Search for the cell housing the specified text and yield its (X, Y) center coordinate. 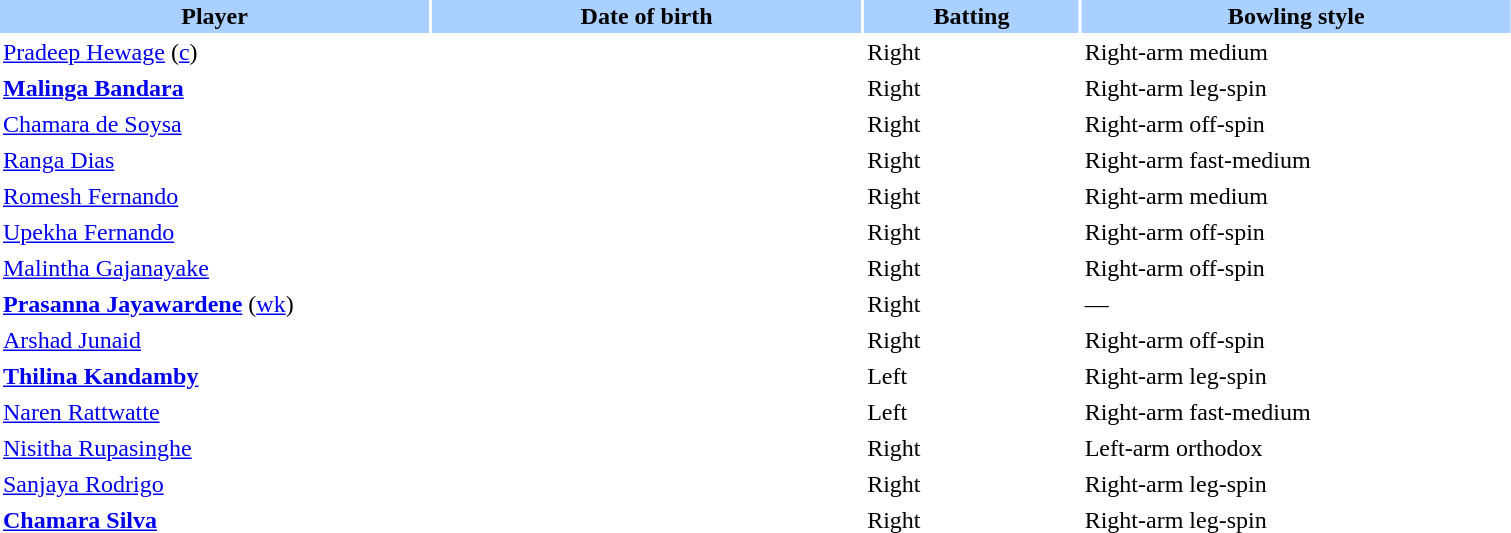
Batting (972, 16)
Date of birth (646, 16)
Chamara de Soysa (214, 124)
Thilina Kandamby (214, 376)
Sanjaya Rodrigo (214, 484)
Pradeep Hewage (c) (214, 52)
Left-arm orthodox (1296, 448)
Malinga Bandara (214, 88)
Naren Rattwatte (214, 412)
Upekha Fernando (214, 232)
Player (214, 16)
— (1296, 304)
Nisitha Rupasinghe (214, 448)
Ranga Dias (214, 160)
Arshad Junaid (214, 340)
Malintha Gajanayake (214, 268)
Romesh Fernando (214, 196)
Bowling style (1296, 16)
Prasanna Jayawardene (wk) (214, 304)
